Find where the given text appears and provide that cell's center as [x, y] coordinate. 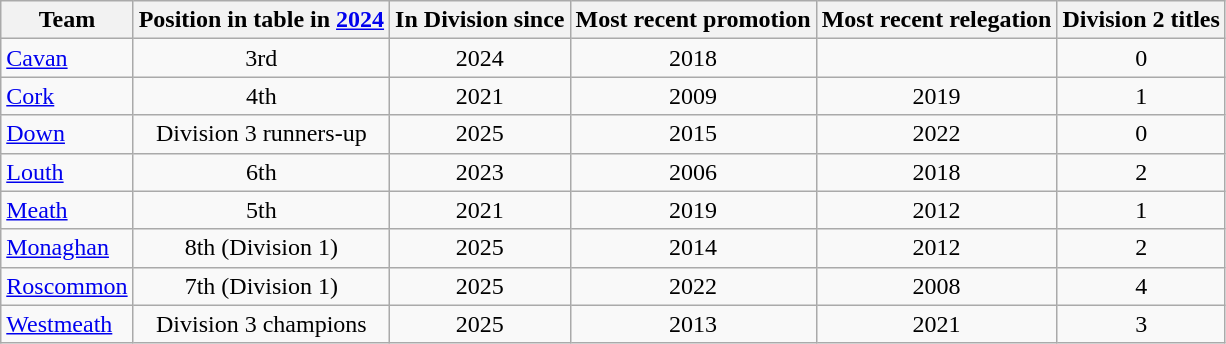
8th (Division 1) [261, 248]
Monaghan [67, 248]
6th [261, 172]
Division 2 titles [1141, 20]
3 [1141, 324]
2023 [480, 172]
2006 [693, 172]
Cork [67, 96]
2013 [693, 324]
Position in table in 2024 [261, 20]
2024 [480, 58]
2008 [936, 286]
4th [261, 96]
Most recent relegation [936, 20]
2015 [693, 134]
3rd [261, 58]
Team [67, 20]
Meath [67, 210]
In Division since [480, 20]
Most recent promotion [693, 20]
Louth [67, 172]
Down [67, 134]
5th [261, 210]
7th (Division 1) [261, 286]
2014 [693, 248]
Roscommon [67, 286]
Cavan [67, 58]
Division 3 runners-up [261, 134]
Division 3 champions [261, 324]
Westmeath [67, 324]
2009 [693, 96]
4 [1141, 286]
